Search for the cell housing the specified text and yield its [x, y] center coordinate. 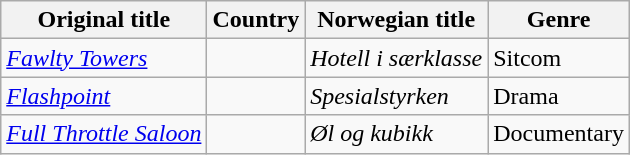
Hotell i særklasse [396, 58]
Country [256, 20]
Fawlty Towers [104, 58]
Sitcom [559, 58]
Norwegian title [396, 20]
Øl og kubikk [396, 134]
Original title [104, 20]
Spesialstyrken [396, 96]
Drama [559, 96]
Flashpoint [104, 96]
Documentary [559, 134]
Full Throttle Saloon [104, 134]
Genre [559, 20]
